Find where the given text appears and provide that cell's center as [x, y] coordinate. 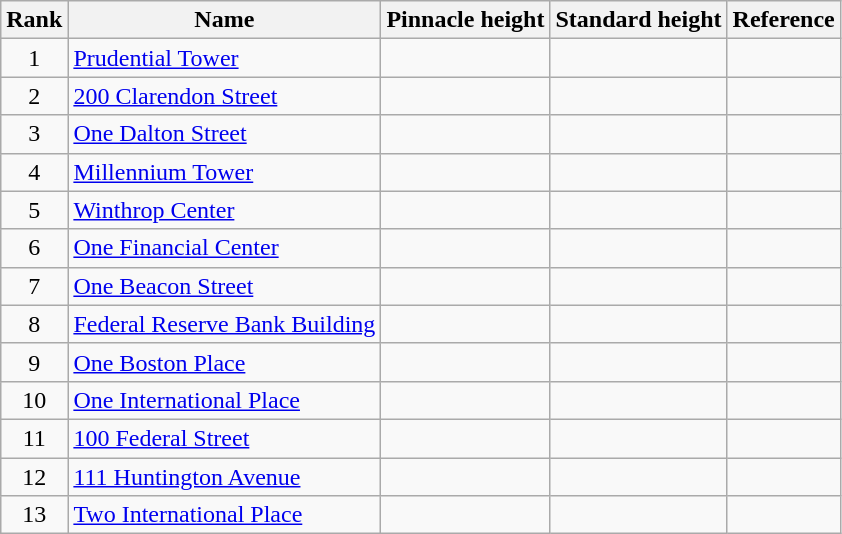
One International Place [224, 400]
6 [34, 248]
Winthrop Center [224, 210]
Pinnacle height [466, 20]
4 [34, 172]
9 [34, 362]
Federal Reserve Bank Building [224, 324]
Reference [784, 20]
Millennium Tower [224, 172]
5 [34, 210]
Name [224, 20]
Prudential Tower [224, 58]
200 Clarendon Street [224, 96]
Rank [34, 20]
7 [34, 286]
111 Huntington Avenue [224, 477]
100 Federal Street [224, 438]
11 [34, 438]
13 [34, 515]
Standard height [638, 20]
10 [34, 400]
One Dalton Street [224, 134]
12 [34, 477]
One Financial Center [224, 248]
One Boston Place [224, 362]
Two International Place [224, 515]
2 [34, 96]
One Beacon Street [224, 286]
1 [34, 58]
8 [34, 324]
3 [34, 134]
